Pinpoint the cell where the given text exists, returning its [x, y] midpoint coordinate. 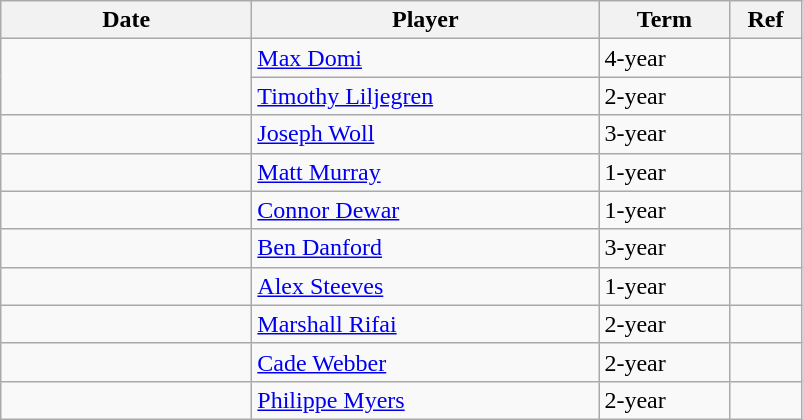
Cade Webber [426, 362]
Max Domi [426, 58]
Marshall Rifai [426, 324]
Connor Dewar [426, 210]
Joseph Woll [426, 134]
Philippe Myers [426, 400]
Matt Murray [426, 172]
Player [426, 20]
Ref [766, 20]
Date [126, 20]
4-year [664, 58]
Term [664, 20]
Alex Steeves [426, 286]
Ben Danford [426, 248]
Timothy Liljegren [426, 96]
